Return the [x, y] coordinate for the center point of the cell that contains the specified text.  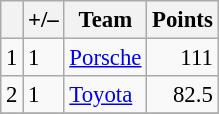
Porsche [106, 58]
Team [106, 20]
Toyota [106, 95]
2 [12, 95]
82.5 [182, 95]
111 [182, 58]
Points [182, 20]
+/– [44, 20]
